Find where the given text appears and provide that cell's center as (X, Y) coordinate. 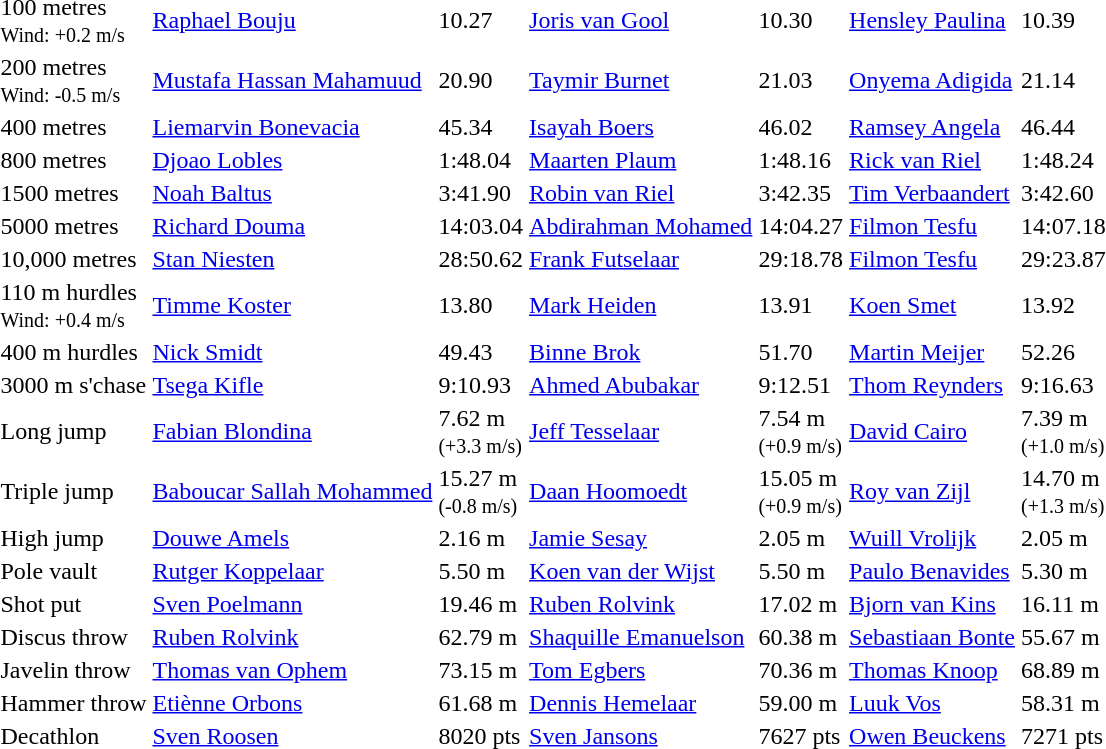
3:42.35 (801, 193)
45.34 (481, 127)
Mustafa Hassan Mahamuud (292, 80)
Onyema Adigida (932, 80)
Isayah Boers (641, 127)
15.27 m(-0.8 m/s) (481, 492)
7.62 m(+3.3 m/s) (481, 432)
9:10.93 (481, 385)
49.43 (481, 352)
Shaquille Emanuelson (641, 637)
Maarten Plaum (641, 160)
1:48.16 (801, 160)
46.02 (801, 127)
Abdirahman Mohamed (641, 226)
Thom Reynders (932, 385)
Jeff Tesselaar (641, 432)
7.54 m(+0.9 m/s) (801, 432)
Liemarvin Bonevacia (292, 127)
21.03 (801, 80)
19.46 m (481, 604)
Thomas Knoop (932, 670)
61.68 m (481, 703)
Fabian Blondina (292, 432)
David Cairo (932, 432)
Koen Smet (932, 306)
Frank Futselaar (641, 259)
Ahmed Abubakar (641, 385)
Martin Meijer (932, 352)
51.70 (801, 352)
Daan Hoomoedt (641, 492)
1:48.04 (481, 160)
20.90 (481, 80)
29:18.78 (801, 259)
Stan Niesten (292, 259)
Tsega Kifle (292, 385)
Taymir Burnet (641, 80)
Douwe Amels (292, 538)
Etiènne Orbons (292, 703)
Sebastiaan Bonte (932, 637)
Rutger Koppelaar (292, 571)
2.05 m (801, 538)
14:04.27 (801, 226)
Thomas van Ophem (292, 670)
17.02 m (801, 604)
3:41.90 (481, 193)
Bjorn van Kins (932, 604)
13.80 (481, 306)
Koen van der Wijst (641, 571)
Richard Douma (292, 226)
15.05 m(+0.9 m/s) (801, 492)
Binne Brok (641, 352)
14:03.04 (481, 226)
70.36 m (801, 670)
Jamie Sesay (641, 538)
Nick Smidt (292, 352)
Rick van Riel (932, 160)
9:12.51 (801, 385)
2.16 m (481, 538)
Robin van Riel (641, 193)
62.79 m (481, 637)
59.00 m (801, 703)
28:50.62 (481, 259)
Noah Baltus (292, 193)
Luuk Vos (932, 703)
Sven Poelmann (292, 604)
Timme Koster (292, 306)
Dennis Hemelaar (641, 703)
Djoao Lobles (292, 160)
Paulo Benavides (932, 571)
13.91 (801, 306)
73.15 m (481, 670)
Roy van Zijl (932, 492)
Ramsey Angela (932, 127)
Mark Heiden (641, 306)
Wuill Vrolijk (932, 538)
Tom Egbers (641, 670)
Baboucar Sallah Mohammed (292, 492)
Tim Verbaandert (932, 193)
60.38 m (801, 637)
